Return (X, Y) of the center of cell containing provided text 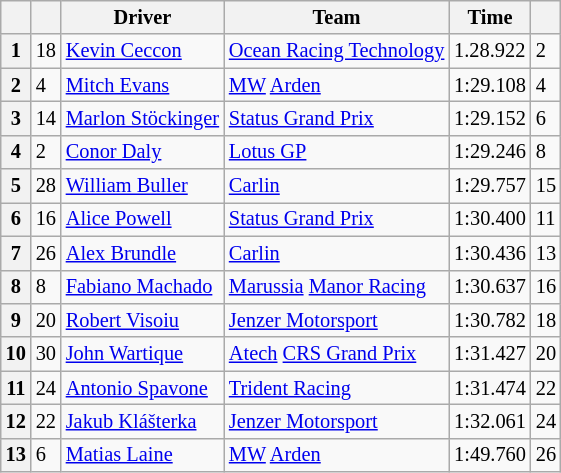
Antonio Spavone (142, 388)
3 (16, 118)
John Wartique (142, 354)
1:30.436 (490, 253)
15 (546, 186)
1:31.427 (490, 354)
7 (16, 253)
Marussia Manor Racing (336, 287)
1:29.757 (490, 186)
1:31.474 (490, 388)
Fabiano Machado (142, 287)
Conor Daly (142, 152)
9 (16, 320)
William Buller (142, 186)
5 (16, 186)
Time (490, 17)
Team (336, 17)
1:29.152 (490, 118)
Atech CRS Grand Prix (336, 354)
1:49.760 (490, 455)
1 (16, 51)
12 (16, 421)
1:30.782 (490, 320)
1:29.246 (490, 152)
10 (16, 354)
Trident Racing (336, 388)
Lotus GP (336, 152)
Jakub Klášterka (142, 421)
28 (46, 186)
1:32.061 (490, 421)
1:30.637 (490, 287)
30 (46, 354)
Marlon Stöckinger (142, 118)
1:29.108 (490, 85)
Alice Powell (142, 219)
Matias Laine (142, 455)
Ocean Racing Technology (336, 51)
Kevin Ceccon (142, 51)
14 (46, 118)
1:30.400 (490, 219)
Mitch Evans (142, 85)
Robert Visoiu (142, 320)
Alex Brundle (142, 253)
Driver (142, 17)
1.28.922 (490, 51)
